Output the (x, y) coordinate of the center of the cell containing the given text.  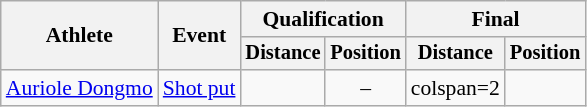
Final (496, 19)
Qualification (322, 19)
– (365, 88)
Athlete (80, 36)
colspan=2 (456, 88)
Auriole Dongmo (80, 88)
Shot put (200, 88)
Event (200, 36)
